Provide the [X, Y] coordinate of the cell's center where the given text is located.  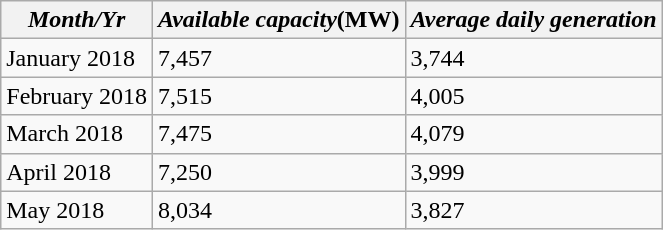
3,744 [534, 58]
3,999 [534, 172]
May 2018 [77, 210]
Month/Yr [77, 20]
7,475 [278, 134]
February 2018 [77, 96]
April 2018 [77, 172]
7,457 [278, 58]
January 2018 [77, 58]
Available capacity(MW) [278, 20]
Average daily generation [534, 20]
March 2018 [77, 134]
3,827 [534, 210]
4,005 [534, 96]
8,034 [278, 210]
4,079 [534, 134]
7,250 [278, 172]
7,515 [278, 96]
